Return the (x, y) coordinate for the center point of the cell that contains the specified text.  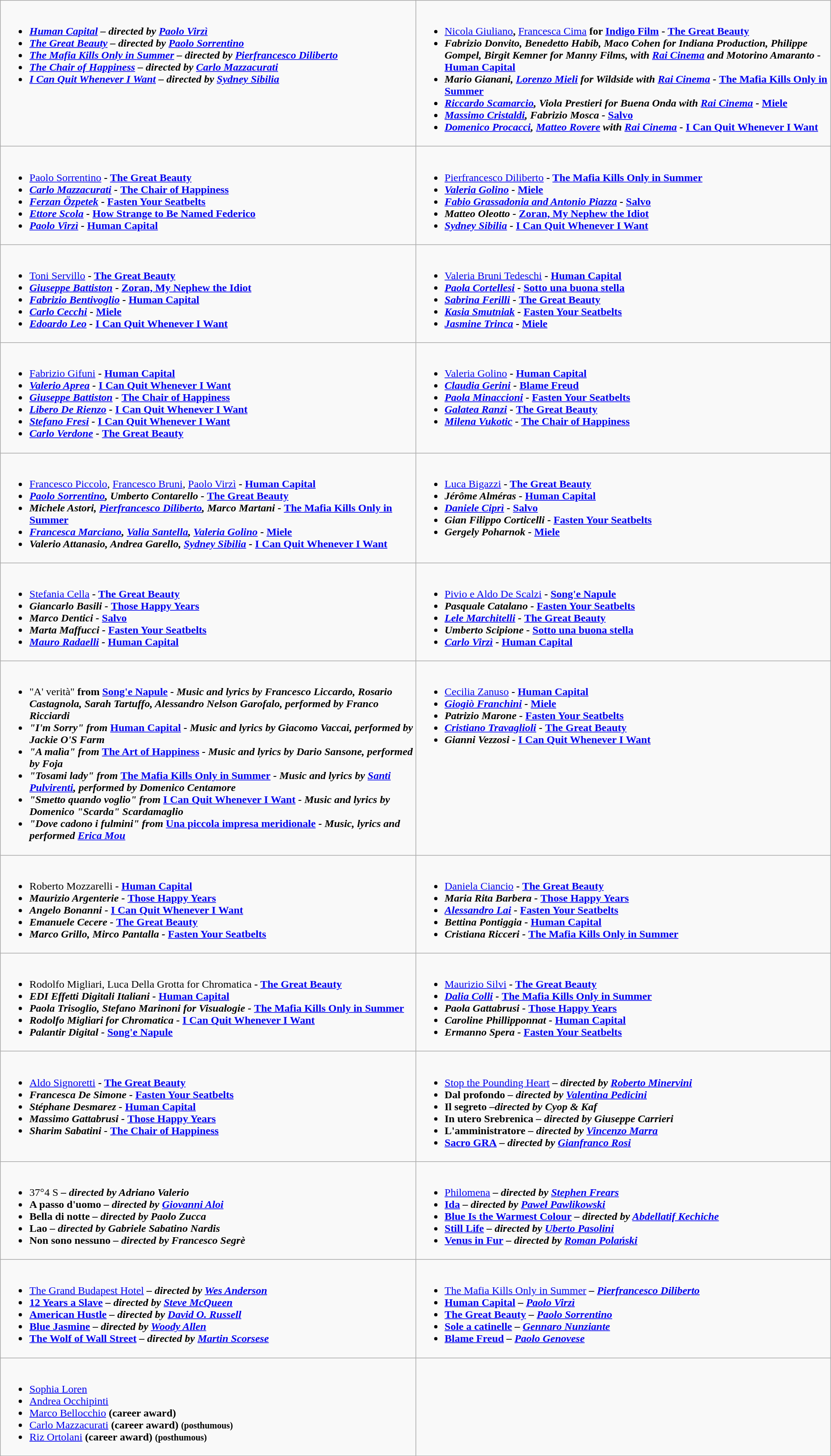
Sophia LorenAndrea OcchipintiMarco Bellocchio (career award)Carlo Mazzacurati (career award) (posthumous)Riz Ortolani (career award) (posthumous) (208, 1406)
